Scan for the cell matching the given text and deliver its (x, y) coordinate at center. 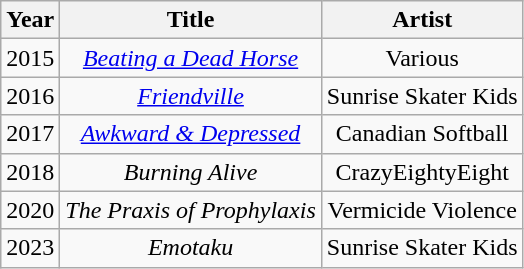
The Praxis of Prophylaxis (190, 210)
2023 (30, 248)
2020 (30, 210)
Burning Alive (190, 172)
Canadian Softball (422, 134)
2015 (30, 58)
Title (190, 20)
Beating a Dead Horse (190, 58)
Various (422, 58)
2018 (30, 172)
Awkward & Depressed (190, 134)
CrazyEightyEight (422, 172)
Friendville (190, 96)
Artist (422, 20)
2017 (30, 134)
Year (30, 20)
Emotaku (190, 248)
2016 (30, 96)
Vermicide Violence (422, 210)
